Identify which cell holds the provided text, then report its (X, Y) central coordinate. 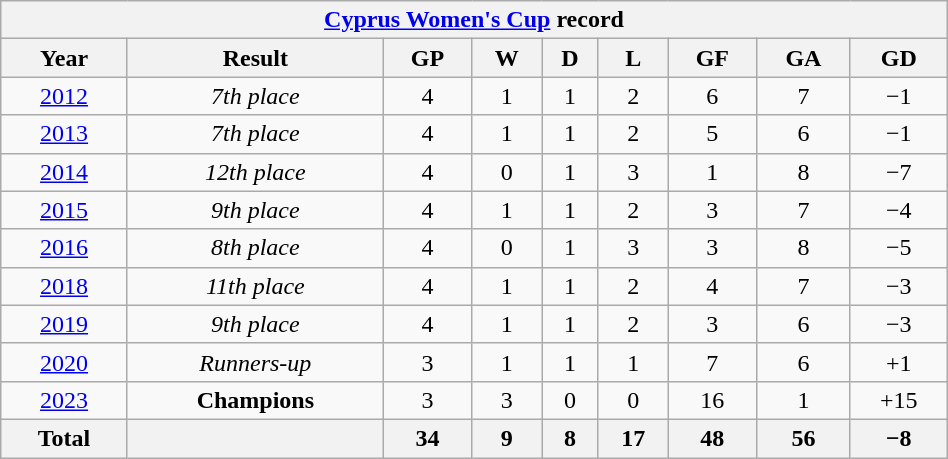
34 (427, 438)
56 (804, 438)
Year (64, 58)
−7 (898, 172)
GD (898, 58)
17 (633, 438)
2023 (64, 400)
Runners-up (255, 362)
48 (712, 438)
GF (712, 58)
11th place (255, 286)
2019 (64, 324)
2012 (64, 96)
Result (255, 58)
Total (64, 438)
Cyprus Women's Cup record (474, 20)
GA (804, 58)
Champions (255, 400)
2018 (64, 286)
9 (507, 438)
−5 (898, 248)
2014 (64, 172)
−8 (898, 438)
D (570, 58)
GP (427, 58)
+15 (898, 400)
12th place (255, 172)
5 (712, 134)
2013 (64, 134)
+1 (898, 362)
2015 (64, 210)
2016 (64, 248)
−4 (898, 210)
L (633, 58)
2020 (64, 362)
8th place (255, 248)
W (507, 58)
16 (712, 400)
